Return [x, y] of the center of cell containing provided text 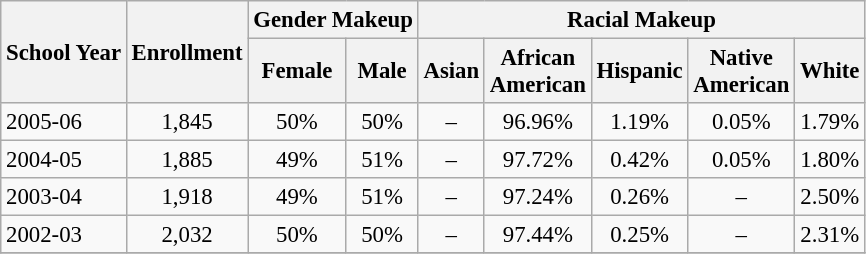
1,918 [187, 197]
97.44% [538, 235]
School Year [64, 52]
1.80% [830, 160]
1,885 [187, 160]
97.24% [538, 197]
1.79% [830, 122]
1.19% [640, 122]
97.72% [538, 160]
Male [382, 72]
2004-05 [64, 160]
Enrollment [187, 52]
2005-06 [64, 122]
Hispanic [640, 72]
2003-04 [64, 197]
Native American [742, 72]
1,845 [187, 122]
0.26% [640, 197]
0.25% [640, 235]
African American [538, 72]
White [830, 72]
Female [297, 72]
2,032 [187, 235]
Asian [451, 72]
2002-03 [64, 235]
0.42% [640, 160]
96.96% [538, 122]
2.31% [830, 235]
Racial Makeup [642, 20]
Gender Makeup [333, 20]
2.50% [830, 197]
